Locate the cell with the specified text and output its [X, Y] center coordinate. 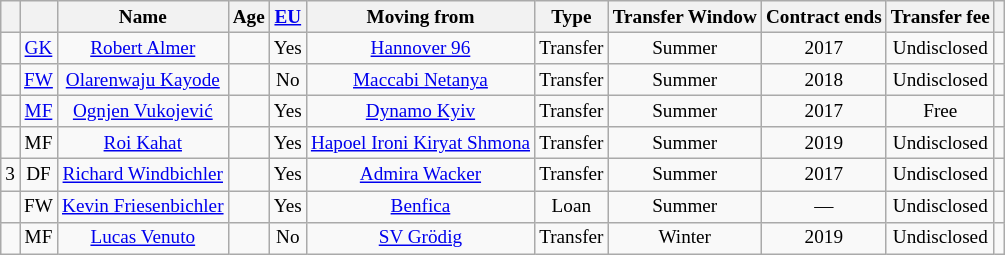
Type [572, 17]
Benfica [420, 206]
Age [248, 17]
Admira Wacker [420, 175]
Free [940, 111]
Olarenwaju Kayode [142, 80]
Loan [572, 206]
Ognjen Vukojević [142, 111]
DF [39, 175]
Hapoel Ironi Kiryat Shmona [420, 143]
GK [39, 48]
Winter [684, 238]
Moving from [420, 17]
Robert Almer [142, 48]
3 [10, 175]
Maccabi Netanya [420, 80]
Richard Windbichler [142, 175]
Kevin Friesenbichler [142, 206]
2018 [824, 80]
EU [288, 17]
Contract ends [824, 17]
Roi Kahat [142, 143]
Dynamo Kyiv [420, 111]
Transfer Window [684, 17]
Lucas Venuto [142, 238]
Transfer fee [940, 17]
— [824, 206]
SV Grödig [420, 238]
Hannover 96 [420, 48]
Name [142, 17]
